Return the [x, y] coordinate for the center point of the cell that contains the specified text.  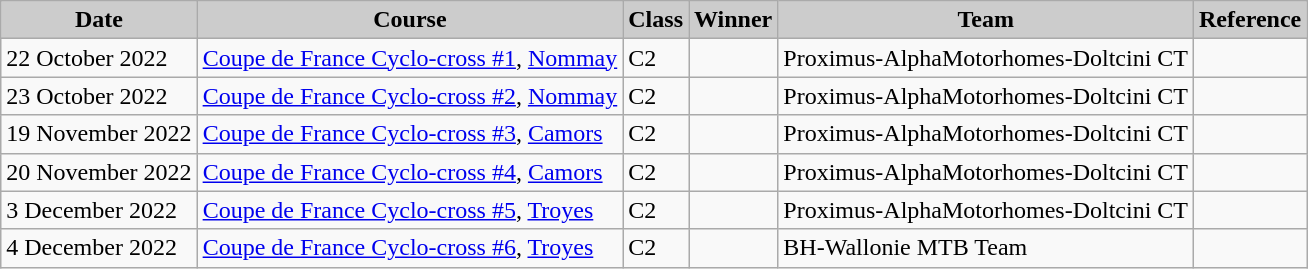
3 December 2022 [99, 210]
Class [656, 20]
Coupe de France Cyclo-cross #5, Troyes [410, 210]
Winner [732, 20]
20 November 2022 [99, 172]
Coupe de France Cyclo-cross #2, Nommay [410, 96]
Reference [1250, 20]
Date [99, 20]
Coupe de France Cyclo-cross #6, Troyes [410, 248]
23 October 2022 [99, 96]
19 November 2022 [99, 134]
Coupe de France Cyclo-cross #3, Camors [410, 134]
22 October 2022 [99, 58]
Coupe de France Cyclo-cross #4, Camors [410, 172]
Coupe de France Cyclo-cross #1, Nommay [410, 58]
Team [986, 20]
Course [410, 20]
BH-Wallonie MTB Team [986, 248]
4 December 2022 [99, 248]
